Capture the cell that displays the provided text and extract its (X, Y) central coordinate. 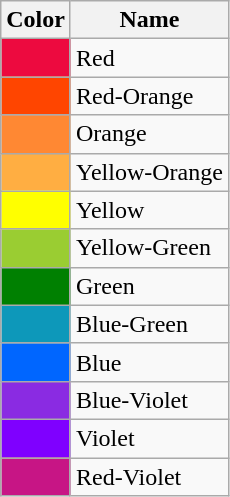
Yellow-Orange (149, 172)
Green (149, 286)
Blue-Green (149, 324)
Red (149, 58)
Blue (149, 362)
Red-Orange (149, 96)
Red-Violet (149, 477)
Yellow (149, 210)
Name (149, 20)
Color (36, 20)
Orange (149, 134)
Violet (149, 438)
Yellow-Green (149, 248)
Blue-Violet (149, 400)
